Extract the [X, Y] coordinate from the center of the cell holding the provided text.  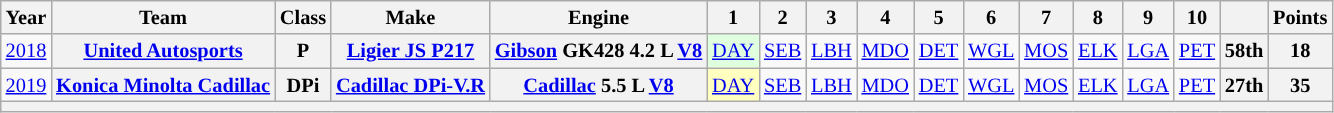
2018 [26, 51]
Points [1300, 17]
3 [831, 17]
2019 [26, 85]
Cadillac DPi-V.R [410, 85]
35 [1300, 85]
Cadillac 5.5 L V8 [598, 85]
Year [26, 17]
Gibson GK428 4.2 L V8 [598, 51]
27th [1244, 85]
United Autosports [163, 51]
Konica Minolta Cadillac [163, 85]
Make [410, 17]
DPi [303, 85]
8 [1098, 17]
1 [733, 17]
18 [1300, 51]
Engine [598, 17]
P [303, 51]
7 [1046, 17]
6 [991, 17]
2 [782, 17]
9 [1148, 17]
Ligier JS P217 [410, 51]
Class [303, 17]
Team [163, 17]
10 [1197, 17]
4 [886, 17]
5 [938, 17]
58th [1244, 51]
